Find where the given text appears and provide that cell's center as [x, y] coordinate. 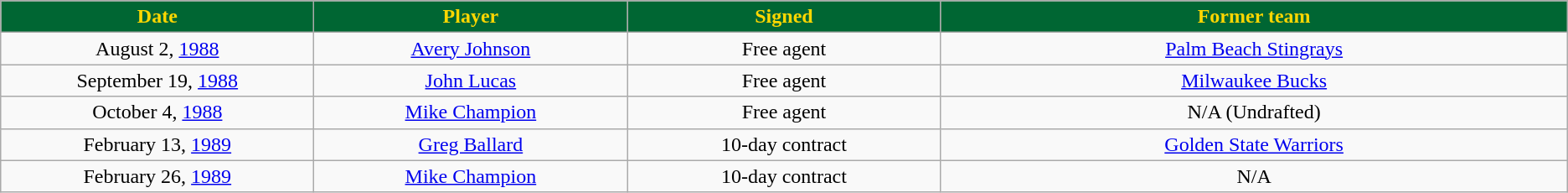
February 13, 1989 [157, 144]
N/A [1254, 176]
John Lucas [471, 81]
N/A (Undrafted) [1254, 112]
Palm Beach Stingrays [1254, 49]
Signed [784, 17]
Avery Johnson [471, 49]
Golden State Warriors [1254, 144]
Player [471, 17]
August 2, 1988 [157, 49]
February 26, 1989 [157, 176]
September 19, 1988 [157, 81]
Milwaukee Bucks [1254, 81]
October 4, 1988 [157, 112]
Greg Ballard [471, 144]
Former team [1254, 17]
Date [157, 17]
